Scan for the cell matching the given text and deliver its [X, Y] coordinate at center. 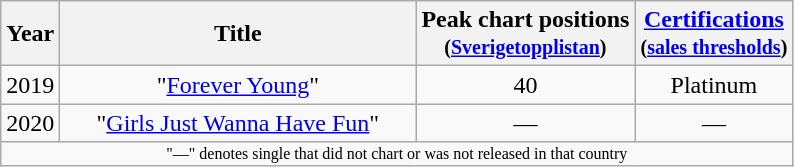
2020 [30, 123]
"—" denotes single that did not chart or was not released in that country [397, 154]
40 [526, 85]
Title [238, 34]
Platinum [714, 85]
Peak chart positions(Sverigetopplistan) [526, 34]
Certifications(sales thresholds) [714, 34]
"Forever Young" [238, 85]
"Girls Just Wanna Have Fun" [238, 123]
Year [30, 34]
2019 [30, 85]
